Find where the given text appears and provide that cell's center as (X, Y) coordinate. 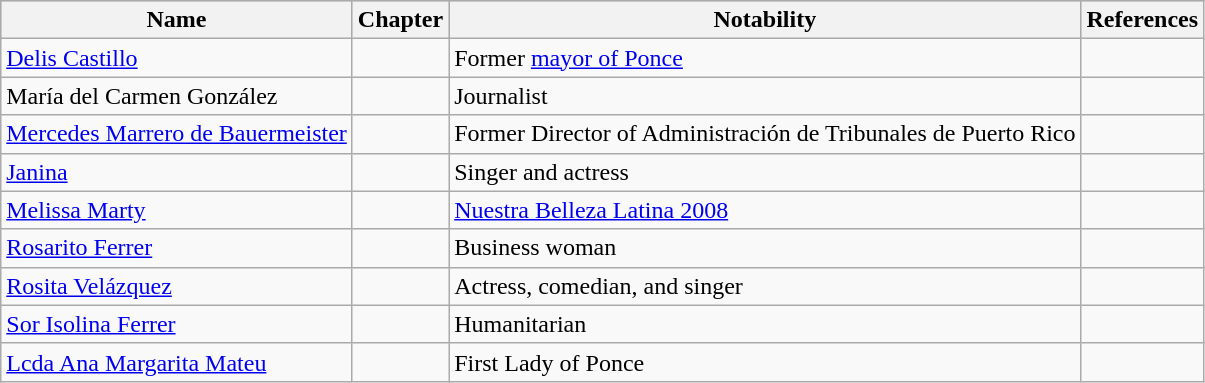
References (1142, 20)
Lcda Ana Margarita Mateu (177, 362)
Nuestra Belleza Latina 2008 (765, 210)
Journalist (765, 96)
Humanitarian (765, 324)
Melissa Marty (177, 210)
Rosarito Ferrer (177, 248)
Business woman (765, 248)
Sor Isolina Ferrer (177, 324)
Name (177, 20)
Janina (177, 172)
Actress, comedian, and singer (765, 286)
Mercedes Marrero de Bauermeister (177, 134)
Chapter (400, 20)
Singer and actress (765, 172)
Delis Castillo (177, 58)
Former mayor of Ponce (765, 58)
Rosita Velázquez (177, 286)
Notability (765, 20)
First Lady of Ponce (765, 362)
Former Director of Administración de Tribunales de Puerto Rico (765, 134)
María del Carmen González (177, 96)
